Output the (x, y) coordinate of the center of the cell containing the given text.  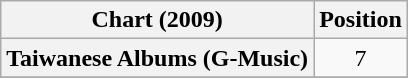
Position (361, 20)
7 (361, 58)
Taiwanese Albums (G-Music) (158, 58)
Chart (2009) (158, 20)
